Identify which cell holds the provided text, then report its [x, y] central coordinate. 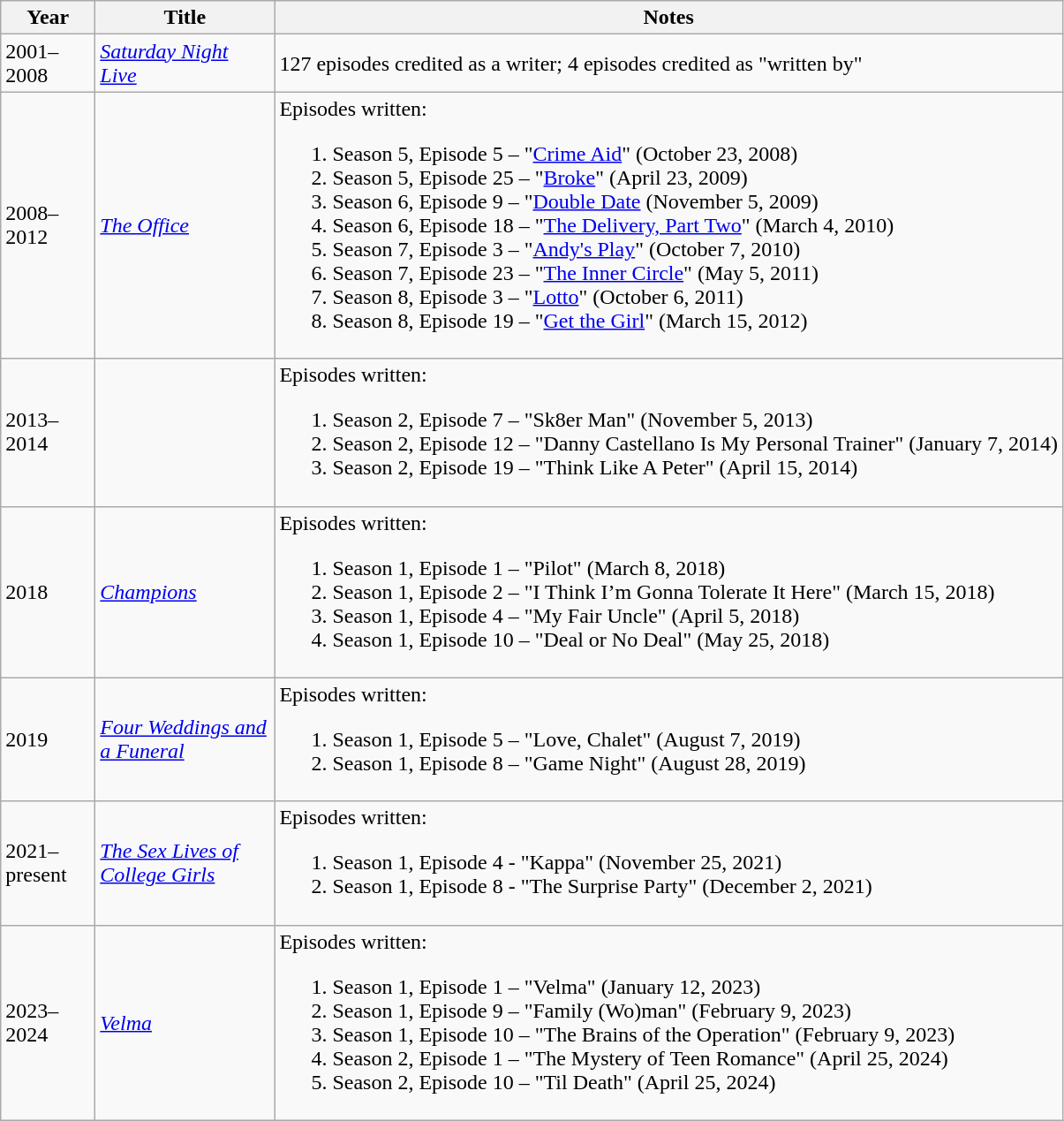
Year [48, 18]
Episodes written:Season 1, Episode 4 - "Kappa" (November 25, 2021)Season 1, Episode 8 - "The Surprise Party" (December 2, 2021) [669, 863]
2001–2008 [48, 64]
Velma [185, 1023]
Saturday Night Live [185, 64]
Episodes written:Season 1, Episode 5 – "Love, Chalet" (August 7, 2019)Season 1, Episode 8 – "Game Night" (August 28, 2019) [669, 739]
2013–2014 [48, 433]
The Sex Lives of College Girls [185, 863]
2023–2024 [48, 1023]
Notes [669, 18]
2008–2012 [48, 225]
Title [185, 18]
Champions [185, 592]
127 episodes credited as a writer; 4 episodes credited as "written by" [669, 64]
Four Weddings and a Funeral [185, 739]
2018 [48, 592]
2019 [48, 739]
The Office [185, 225]
2021–present [48, 863]
